For the text-containing cell, return its midpoint in (X, Y) coordinate format. 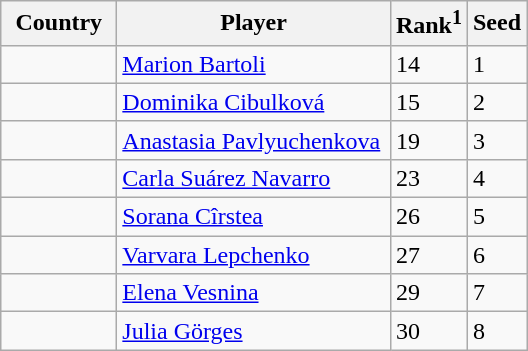
Carla Suárez Navarro (254, 178)
Sorana Cîrstea (254, 217)
Dominika Cibulková (254, 102)
Elena Vesnina (254, 293)
19 (428, 140)
23 (428, 178)
8 (496, 331)
4 (496, 178)
26 (428, 217)
6 (496, 255)
5 (496, 217)
27 (428, 255)
30 (428, 331)
3 (496, 140)
29 (428, 293)
7 (496, 293)
Rank1 (428, 24)
Anastasia Pavlyuchenkova (254, 140)
Varvara Lepchenko (254, 255)
1 (496, 64)
2 (496, 102)
Country (59, 24)
Julia Görges (254, 331)
Player (254, 24)
14 (428, 64)
Seed (496, 24)
Marion Bartoli (254, 64)
15 (428, 102)
